Output the [x, y] coordinate of the center of the cell containing the given text.  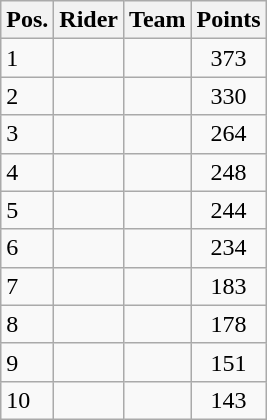
373 [228, 58]
7 [28, 286]
9 [28, 362]
143 [228, 400]
8 [28, 324]
330 [228, 96]
4 [28, 172]
234 [228, 248]
183 [228, 286]
2 [28, 96]
1 [28, 58]
178 [228, 324]
244 [228, 210]
Points [228, 20]
151 [228, 362]
248 [228, 172]
Team [158, 20]
6 [28, 248]
10 [28, 400]
Rider [89, 20]
3 [28, 134]
264 [228, 134]
5 [28, 210]
Pos. [28, 20]
